Find where the given text appears and provide that cell's center as [x, y] coordinate. 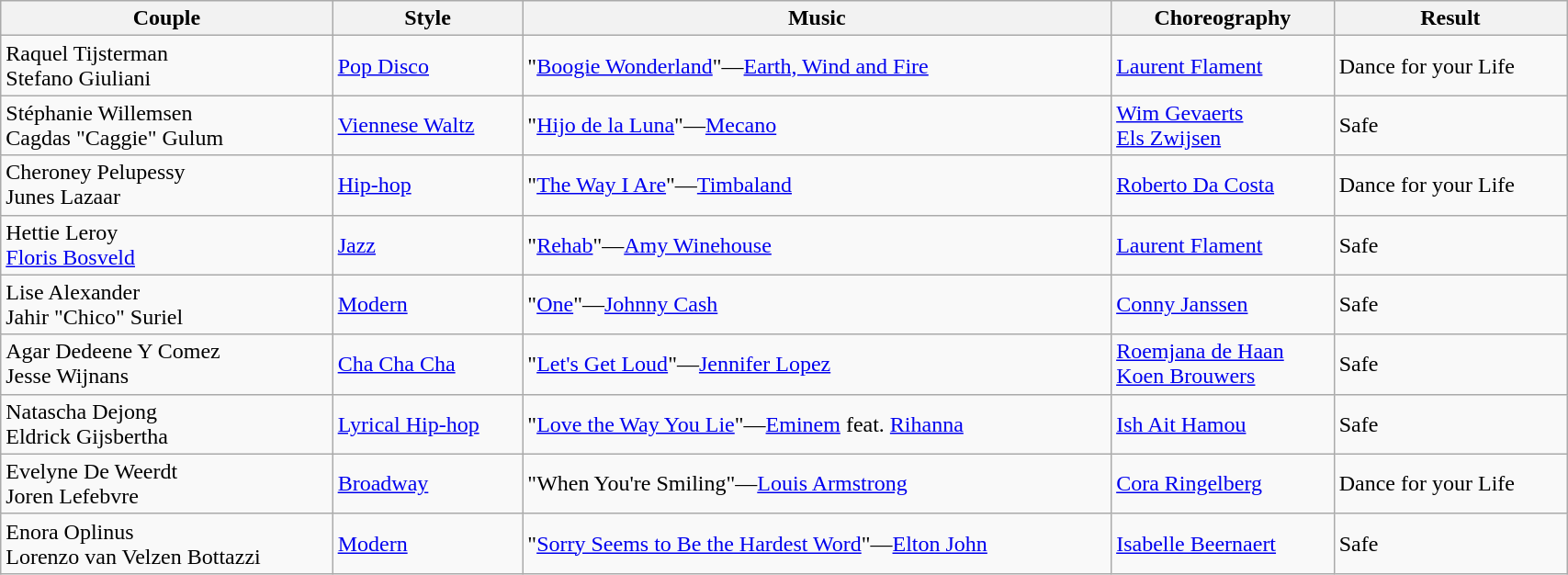
"Sorry Seems to Be the Hardest Word"—Elton John [818, 544]
"The Way I Are"—Timbaland [818, 186]
Jazz [428, 244]
Cheroney PelupessyJunes Lazaar [167, 186]
Lyrical Hip-hop [428, 424]
Broadway [428, 483]
Agar Dedeene Y ComezJesse Wijnans [167, 364]
Natascha DejongEldrick Gijsbertha [167, 424]
Music [818, 18]
Isabelle Beernaert [1224, 544]
Style [428, 18]
Enora OplinusLorenzo van Velzen Bottazzi [167, 544]
Evelyne De WeerdtJoren Lefebvre [167, 483]
Lise AlexanderJahir "Chico" Suriel [167, 305]
Hip-hop [428, 186]
Raquel TijstermanStefano Giuliani [167, 66]
Cha Cha Cha [428, 364]
"Love the Way You Lie"—Eminem feat. Rihanna [818, 424]
"Let's Get Loud"—Jennifer Lopez [818, 364]
Stéphanie WillemsenCagdas "Caggie" Gulum [167, 125]
Ish Ait Hamou [1224, 424]
Hettie LeroyFloris Bosveld [167, 244]
"Rehab"—Amy Winehouse [818, 244]
"When You're Smiling"—Louis Armstrong [818, 483]
"Hijo de la Luna"—Mecano [818, 125]
Choreography [1224, 18]
Conny Janssen [1224, 305]
Roemjana de HaanKoen Brouwers [1224, 364]
Roberto Da Costa [1224, 186]
Viennese Waltz [428, 125]
Wim GevaertsEls Zwijsen [1224, 125]
Result [1450, 18]
Cora Ringelberg [1224, 483]
"One"—Johnny Cash [818, 305]
Pop Disco [428, 66]
Couple [167, 18]
"Boogie Wonderland"—Earth, Wind and Fire [818, 66]
